Return the [x, y] coordinate for the center point of the cell that contains the specified text.  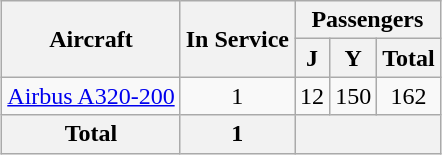
In Service [237, 39]
Y [354, 58]
12 [312, 96]
Passengers [368, 20]
162 [409, 96]
Airbus A320-200 [91, 96]
Aircraft [91, 39]
J [312, 58]
150 [354, 96]
